Search for the cell housing the specified text and yield its (x, y) center coordinate. 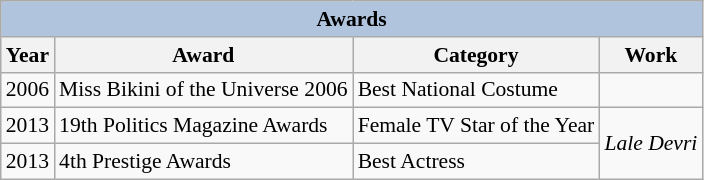
Work (650, 55)
19th Politics Magazine Awards (204, 126)
Miss Bikini of the Universe 2006 (204, 90)
4th Prestige Awards (204, 162)
Best National Costume (476, 90)
Lale Devri (650, 144)
2006 (28, 90)
Award (204, 55)
Awards (352, 19)
Category (476, 55)
Year (28, 55)
Female TV Star of the Year (476, 126)
Best Actress (476, 162)
